Search for the cell housing the specified text and yield its [x, y] center coordinate. 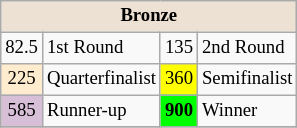
82.5 [22, 48]
Winner [246, 112]
900 [178, 112]
585 [22, 112]
Quarterfinalist [101, 80]
135 [178, 48]
Runner-up [101, 112]
1st Round [101, 48]
225 [22, 80]
Bronze [149, 16]
2nd Round [246, 48]
Semifinalist [246, 80]
360 [178, 80]
